For the text-containing cell, return its midpoint in (X, Y) coordinate format. 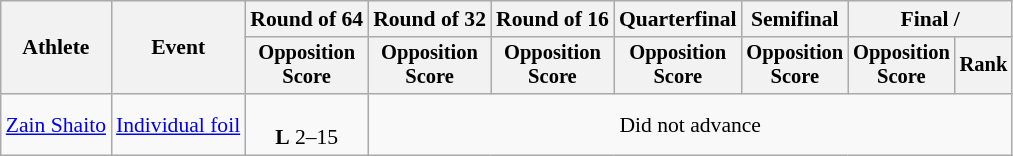
Round of 64 (306, 19)
Did not advance (690, 124)
Individual foil (178, 124)
Round of 16 (552, 19)
Event (178, 48)
Round of 32 (430, 19)
Final / (930, 19)
Quarterfinal (678, 19)
Zain Shaito (56, 124)
Semifinal (796, 19)
L 2–15 (306, 124)
Rank (984, 66)
Athlete (56, 48)
